Locate the cell with the specified text and output its [x, y] center coordinate. 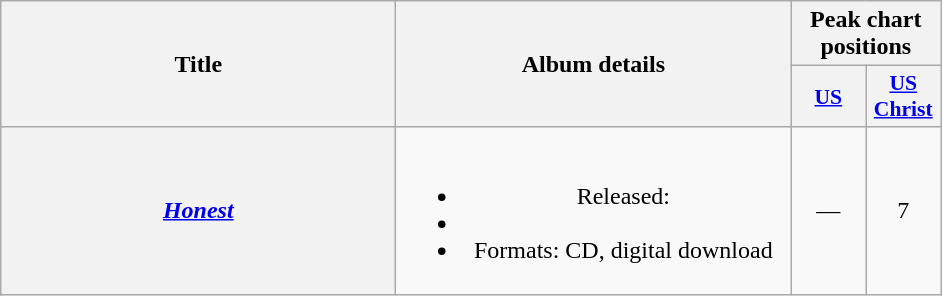
— [828, 210]
Album details [594, 64]
US [828, 96]
Honest [198, 210]
Released: Formats: CD, digital download [594, 210]
7 [904, 210]
Title [198, 64]
Peak chart positions [866, 34]
USChrist [904, 96]
